Return the (X, Y) coordinate for the center point of the cell that contains the specified text.  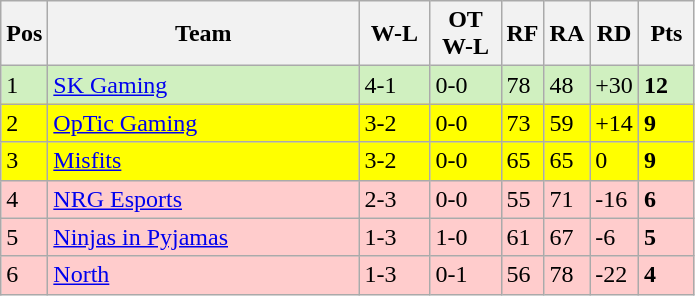
OTW-L (466, 34)
1 (24, 85)
4-1 (394, 85)
OpTic Gaming (204, 123)
RD (614, 34)
48 (567, 85)
Misfits (204, 161)
12 (666, 85)
56 (522, 275)
2-3 (394, 199)
RA (567, 34)
SK Gaming (204, 85)
Team (204, 34)
71 (567, 199)
-22 (614, 275)
2 (24, 123)
1-0 (466, 237)
Pts (666, 34)
61 (522, 237)
59 (567, 123)
+14 (614, 123)
North (204, 275)
NRG Esports (204, 199)
Ninjas in Pyjamas (204, 237)
+30 (614, 85)
-16 (614, 199)
0 (614, 161)
RF (522, 34)
73 (522, 123)
-6 (614, 237)
W-L (394, 34)
0-1 (466, 275)
67 (567, 237)
Pos (24, 34)
3 (24, 161)
55 (522, 199)
